Output the (X, Y) coordinate of the center of the cell containing the given text.  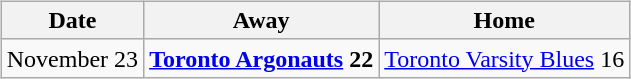
Date (72, 20)
Home (504, 20)
Toronto Argonauts 22 (262, 58)
Toronto Varsity Blues 16 (504, 58)
Away (262, 20)
November 23 (72, 58)
